Identify which cell holds the provided text, then report its [X, Y] central coordinate. 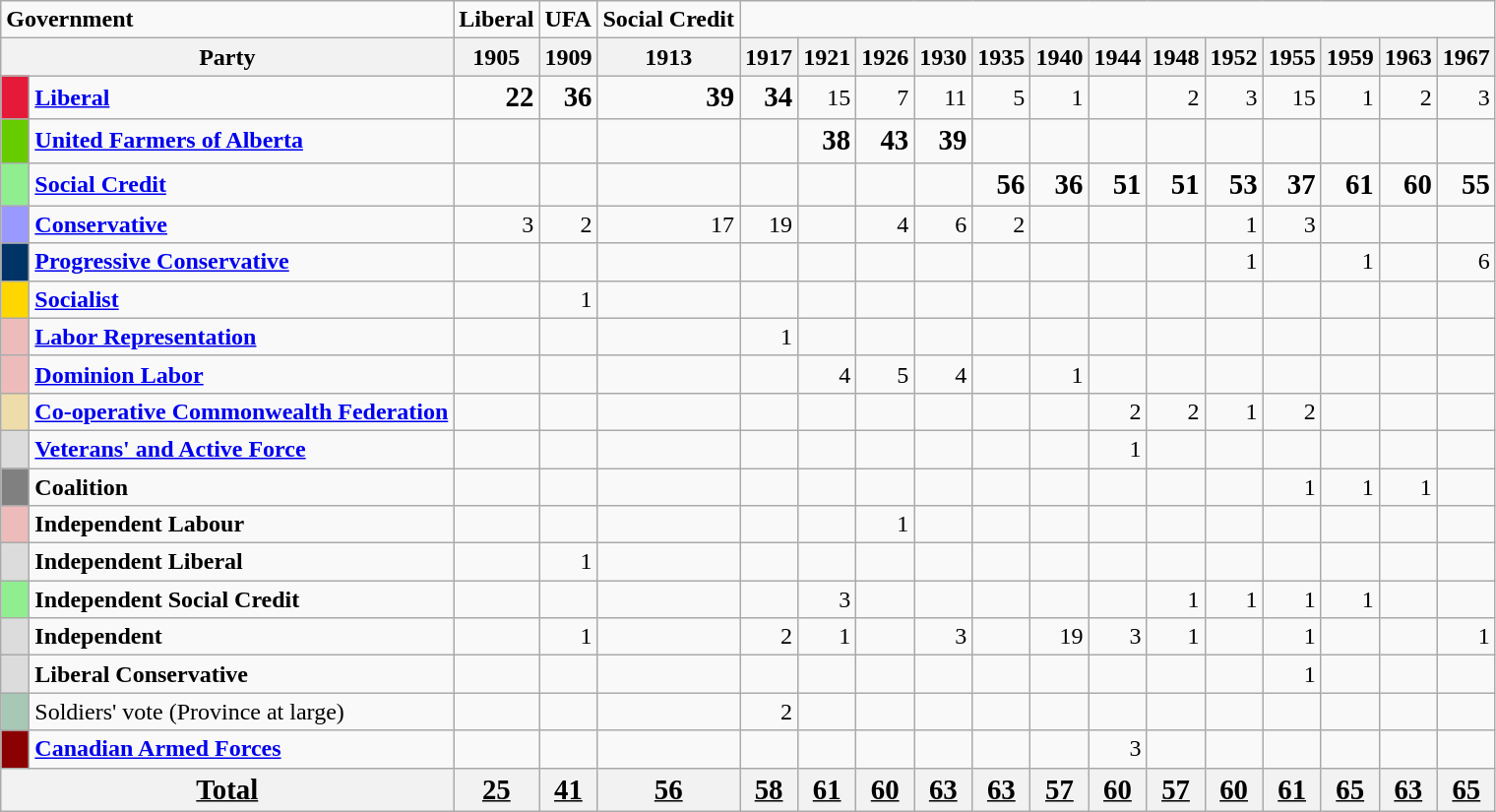
UFA [569, 20]
Independent Liberal [242, 562]
53 [1234, 184]
Soldiers' vote (Province at large) [242, 712]
1967 [1466, 57]
1944 [1118, 57]
Party [227, 57]
22 [496, 97]
Labor Representation [242, 337]
1926 [886, 57]
1935 [1002, 57]
17 [669, 224]
Coalition [242, 487]
Government [227, 20]
58 [770, 789]
Progressive Conservative [242, 262]
Socialist [242, 299]
43 [886, 141]
Independent Social Credit [242, 599]
1913 [669, 57]
1940 [1059, 57]
1930 [943, 57]
1963 [1407, 57]
55 [1466, 184]
1921 [827, 57]
1948 [1175, 57]
7 [886, 97]
41 [569, 789]
38 [827, 141]
1905 [496, 57]
1909 [569, 57]
Canadian Armed Forces [242, 749]
Total [227, 789]
37 [1291, 184]
1959 [1350, 57]
Veterans' and Active Force [242, 449]
Co-operative Commonwealth Federation [242, 411]
Liberal Conservative [242, 674]
Independent [242, 637]
34 [770, 97]
Dominion Labor [242, 374]
11 [943, 97]
1952 [1234, 57]
United Farmers of Alberta [242, 141]
1917 [770, 57]
1955 [1291, 57]
25 [496, 789]
Conservative [242, 224]
Independent Labour [242, 525]
